Pinpoint the cell where the given text exists, returning its (X, Y) midpoint coordinate. 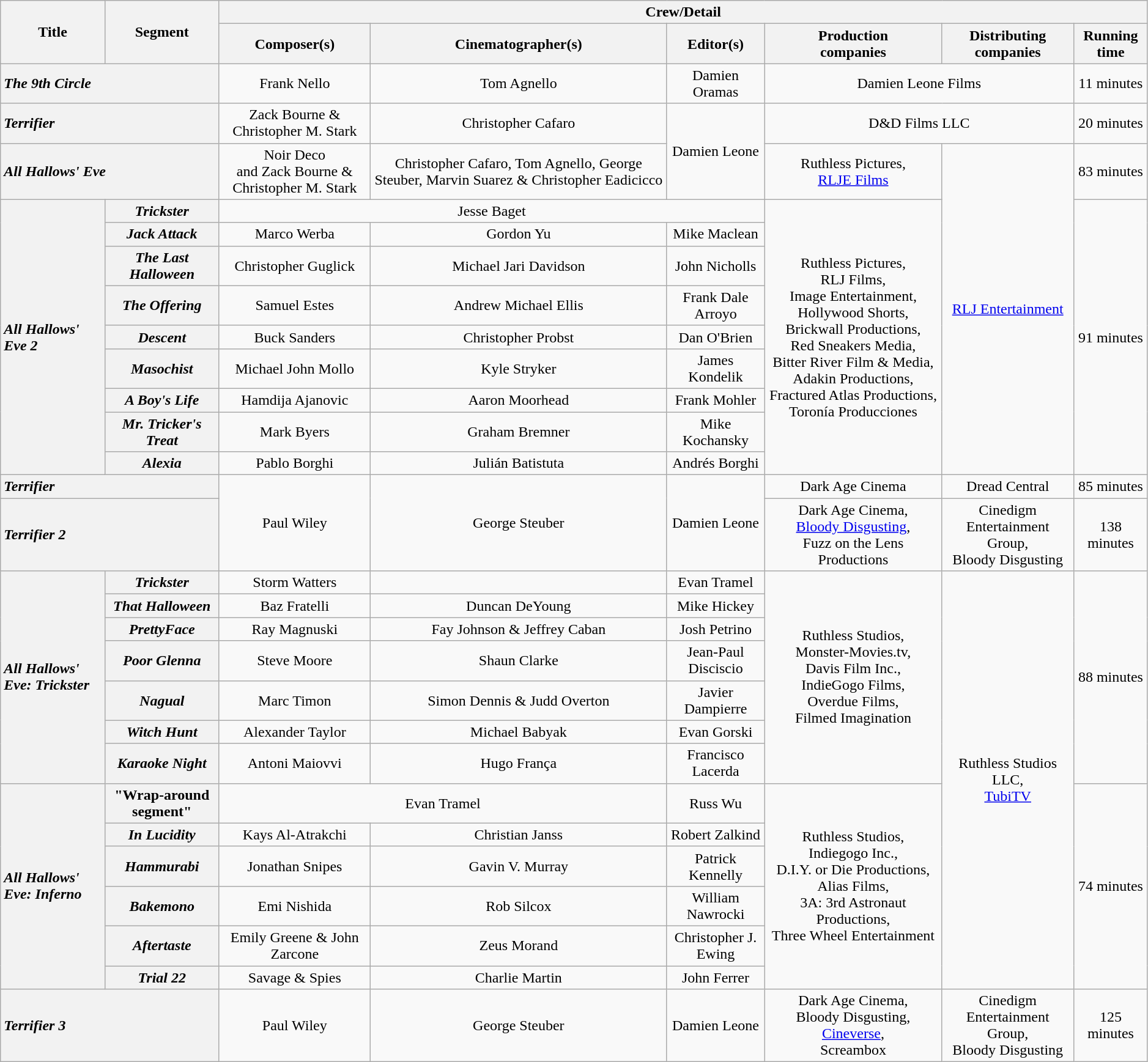
91 minutes (1111, 337)
Mike Maclean (716, 234)
Marc Timon (295, 701)
Dread Central (1008, 487)
Dark Age Cinema (853, 487)
Christian Janss (519, 835)
Emily Greene & John Zarcone (295, 945)
Frank Dale Arroyo (716, 306)
Alexia (161, 463)
All Hallows' Eve: Trickster (53, 677)
Aftertaste (161, 945)
Dan O'Brien (716, 337)
Gavin V. Murray (519, 866)
D&D Films LLC (919, 124)
Mike Hickey (716, 606)
All Hallows' Eve: Inferno (53, 886)
John Ferrer (716, 978)
Samuel Estes (295, 306)
PrettyFace (161, 629)
Bakemono (161, 906)
Crew/Detail (683, 12)
Duncan DeYoung (519, 606)
Running time (1111, 44)
85 minutes (1111, 487)
Composer(s) (295, 44)
Descent (161, 337)
Poor Glenna (161, 660)
Savage & Spies (295, 978)
Jesse Baget (492, 211)
Mr. Tricker's Treat (161, 432)
Mike Kochansky (716, 432)
125 minutes (1111, 1026)
Patrick Kennelly (716, 866)
Kyle Stryker (519, 368)
Mark Byers (295, 432)
Damien Oramas (716, 83)
All Hallows' Eve (110, 171)
Christopher Guglick (295, 265)
Robert Zalkind (716, 835)
James Kondelik (716, 368)
Karaoke Night (161, 763)
Andrés Borghi (716, 463)
The Last Halloween (161, 265)
Charlie Martin (519, 978)
In Lucidity (161, 835)
Julián Batistuta (519, 463)
Hugo França (519, 763)
Frank Mohler (716, 400)
Christopher J. Ewing (716, 945)
88 minutes (1111, 677)
Noir Deco and Zack Bourne & Christopher M. Stark (295, 171)
74 minutes (1111, 886)
Marco Werba (295, 234)
Buck Sanders (295, 337)
John Nicholls (716, 265)
Hamdija Ajanovic (295, 400)
Alexander Taylor (295, 732)
Rob Silcox (519, 906)
Dark Age Cinema, Bloody Disgusting, Cineverse, Screambox (853, 1026)
The Offering (161, 306)
Michael Jari Davidson (519, 265)
Dark Age Cinema, Bloody Disgusting, Fuzz on the Lens Productions (853, 534)
All Hallows' Eve 2 (53, 337)
Pablo Borghi (295, 463)
Fay Johnson & Jeffrey Caban (519, 629)
Baz Fratelli (295, 606)
Masochist (161, 368)
Ruthless Studios, Indiegogo Inc., D.I.Y. or Die Productions, Alias Films, 3A: 3rd Astronaut Productions, Three Wheel Entertainment (853, 886)
Tom Agnello (519, 83)
Michael John Mollo (295, 368)
Zeus Morand (519, 945)
"Wrap-around segment" (161, 803)
Jack Attack (161, 234)
83 minutes (1111, 171)
Segment (161, 32)
Steve Moore (295, 660)
Zack Bourne & Christopher M. Stark (295, 124)
Antoni Maiovvi (295, 763)
Christopher Cafaro (519, 124)
Jean-Paul Disciscio (716, 660)
Hammurabi (161, 866)
Russ Wu (716, 803)
Emi Nishida (295, 906)
Simon Dennis & Judd Overton (519, 701)
Cinematographer(s) (519, 44)
Michael Babyak (519, 732)
Ruthless Studios LLC, TubiTV (1008, 780)
Kays Al-Atrakchi (295, 835)
Damien Leone Films (919, 83)
Ruthless Studios, Monster-Movies.tv, Davis Film Inc., IndieGogo Films, Overdue Films, Filmed Imagination (853, 677)
Terrifier 2 (110, 534)
Christopher Cafaro, Tom Agnello, George Steuber, Marvin Suarez & Christopher Eadicicco (519, 171)
Witch Hunt (161, 732)
That Halloween (161, 606)
Production companies (853, 44)
Ray Magnuski (295, 629)
Shaun Clarke (519, 660)
Jonathan Snipes (295, 866)
Evan Gorski (716, 732)
Javier Dampierre (716, 701)
Ruthless Pictures, RLJE Films (853, 171)
Josh Petrino (716, 629)
Graham Bremner (519, 432)
Nagual (161, 701)
Trial 22 (161, 978)
Christopher Probst (519, 337)
138 minutes (1111, 534)
The 9th Circle (110, 83)
11 minutes (1111, 83)
Francisco Lacerda (716, 763)
Gordon Yu (519, 234)
Andrew Michael Ellis (519, 306)
Title (53, 32)
Storm Watters (295, 583)
Aaron Moorhead (519, 400)
RLJ Entertainment (1008, 309)
20 minutes (1111, 124)
Frank Nello (295, 83)
William Nawrocki (716, 906)
Distributing companies (1008, 44)
A Boy's Life (161, 400)
Editor(s) (716, 44)
Terrifier 3 (110, 1026)
